Determine the (X, Y) coordinate at the center of the cell enclosing the given text.  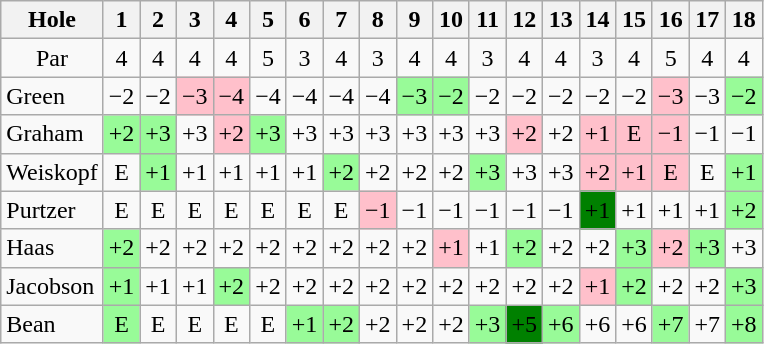
Purtzer (52, 210)
+8 (744, 324)
16 (670, 20)
+5 (524, 324)
15 (634, 20)
6 (304, 20)
Weiskopf (52, 172)
9 (414, 20)
Jacobson (52, 286)
1 (122, 20)
13 (562, 20)
7 (342, 20)
10 (452, 20)
18 (744, 20)
2 (158, 20)
11 (488, 20)
17 (708, 20)
Haas (52, 248)
12 (524, 20)
Par (52, 58)
Hole (52, 20)
Bean (52, 324)
Green (52, 96)
8 (378, 20)
14 (598, 20)
Graham (52, 134)
